Provide the [x, y] coordinate of the cell's center where the given text is located.  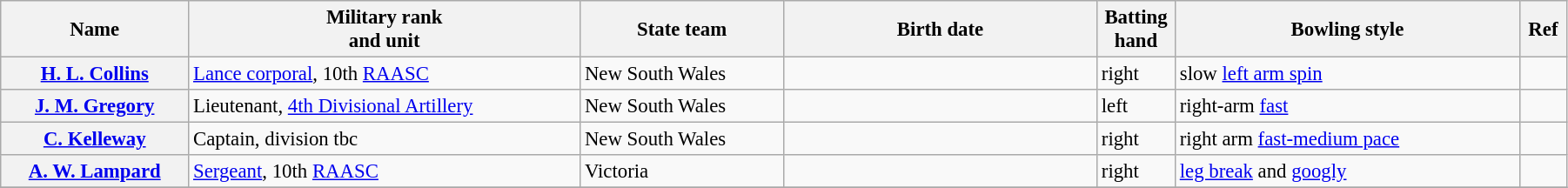
Sergeant, 10th RAASC [385, 171]
slow left arm spin [1347, 74]
A. W. Lampard [95, 171]
H. L. Collins [95, 74]
Ref [1543, 30]
leg break and googly [1347, 171]
Name [95, 30]
Birth date [941, 30]
Lieutenant, 4th Divisional Artillery [385, 106]
Batting hand [1136, 30]
Captain, division tbc [385, 139]
State team [682, 30]
left [1136, 106]
Victoria [682, 171]
J. M. Gregory [95, 106]
Bowling style [1347, 30]
Military rankand unit [385, 30]
right arm fast-medium pace [1347, 139]
Lance corporal, 10th RAASC [385, 74]
C. Kelleway [95, 139]
right-arm fast [1347, 106]
